For the text-containing cell, return its midpoint in (X, Y) coordinate format. 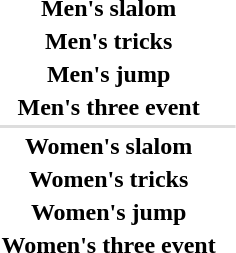
Women's tricks (108, 179)
Women's jump (108, 212)
Men's tricks (108, 41)
Women's slalom (108, 146)
Men's three event (108, 107)
Men's jump (108, 74)
